Search for the cell housing the specified text and yield its (x, y) center coordinate. 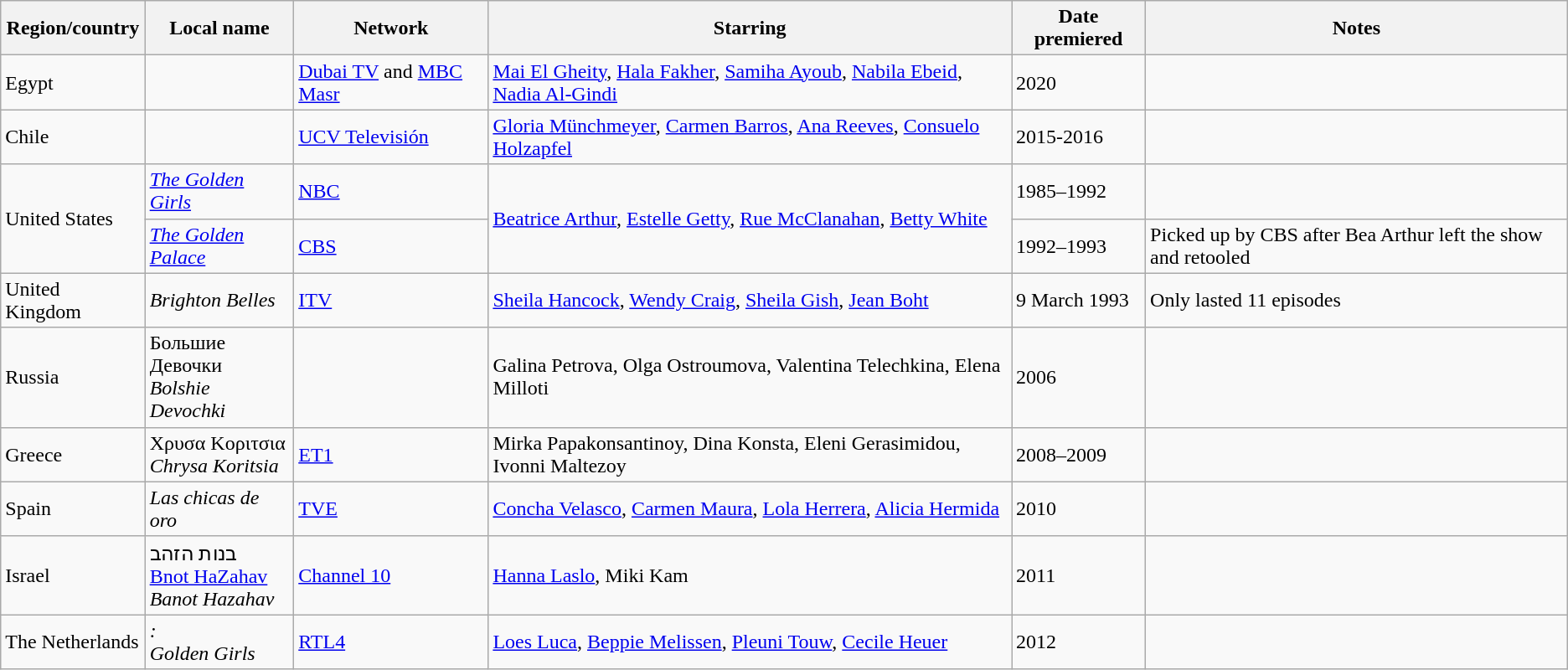
בנות הזהבBnot HaZahavBanot Hazahav (219, 575)
Brighton Belles (219, 300)
The Netherlands (73, 642)
Hanna Laslo, Miki Kam (750, 575)
The Golden Girls (219, 191)
Galina Petrova, Olga Ostroumova, Valentina Telechkina, Elena Milloti (750, 377)
1985–1992 (1079, 191)
Spain (73, 509)
2011 (1079, 575)
Sheila Hancock, Wendy Craig, Sheila Gish, Jean Boht (750, 300)
Chile (73, 137)
2006 (1079, 377)
Las chicas de oro (219, 509)
UCV Televisión (391, 137)
2008–2009 (1079, 454)
Egypt (73, 82)
Network (391, 28)
Concha Velasco, Carmen Maura, Lola Herrera, Alicia Hermida (750, 509)
2010 (1079, 509)
2020 (1079, 82)
TVE (391, 509)
Date premiered (1079, 28)
2012 (1079, 642)
1992–1993 (1079, 246)
Dubai TV and MBC Masr (391, 82)
Israel (73, 575)
Starring (750, 28)
Russia (73, 377)
9 March 1993 (1079, 300)
Beatrice Arthur, Estelle Getty, Rue McClanahan, Betty White (750, 219)
NBC (391, 191)
Local name (219, 28)
Picked up by CBS after Bea Arthur left the show and retooled (1357, 246)
Channel 10 (391, 575)
Большие ДевочкиBolshie Devochki (219, 377)
Mirka Papakonsantinoy, Dina Konsta, Eleni Gerasimidou, Ivonni Maltezoy (750, 454)
Only lasted 11 episodes (1357, 300)
United Kingdom (73, 300)
United States (73, 219)
CBS (391, 246)
ITV (391, 300)
:Golden Girls (219, 642)
Gloria Münchmeyer, Carmen Barros, Ana Reeves, Consuelo Holzapfel (750, 137)
RTL4 (391, 642)
2015-2016 (1079, 137)
The Golden Palace (219, 246)
ET1 (391, 454)
Χρυσα ΚοριτσιαChrysa Koritsia (219, 454)
Notes (1357, 28)
Region/country (73, 28)
Greece (73, 454)
Mai El Gheity, Hala Fakher, Samiha Ayoub, Nabila Ebeid, Nadia Al-Gindi (750, 82)
Loes Luca, Beppie Melissen, Pleuni Touw, Cecile Heuer (750, 642)
